Return the (X, Y) coordinate for the center point of the cell that contains the specified text.  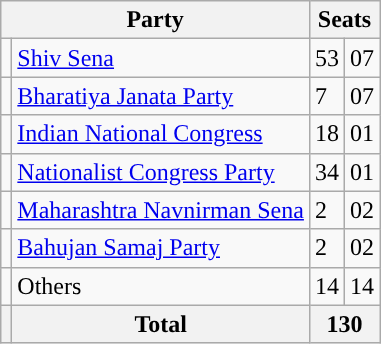
Total (161, 324)
Bharatiya Janata Party (161, 96)
Maharashtra Navnirman Sena (161, 210)
Nationalist Congress Party (161, 172)
7 (326, 96)
Shiv Sena (161, 58)
Party (156, 20)
Seats (344, 20)
53 (326, 58)
Bahujan Samaj Party (161, 248)
130 (344, 324)
18 (326, 134)
Others (161, 286)
34 (326, 172)
Indian National Congress (161, 134)
